Determine the [x, y] coordinate at the center of the cell enclosing the given text.  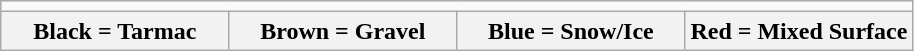
Blue = Snow/Ice [571, 31]
Black = Tarmac [115, 31]
Brown = Gravel [343, 31]
Red = Mixed Surface [799, 31]
